Return the [X, Y] coordinate for the center point of the cell that contains the specified text.  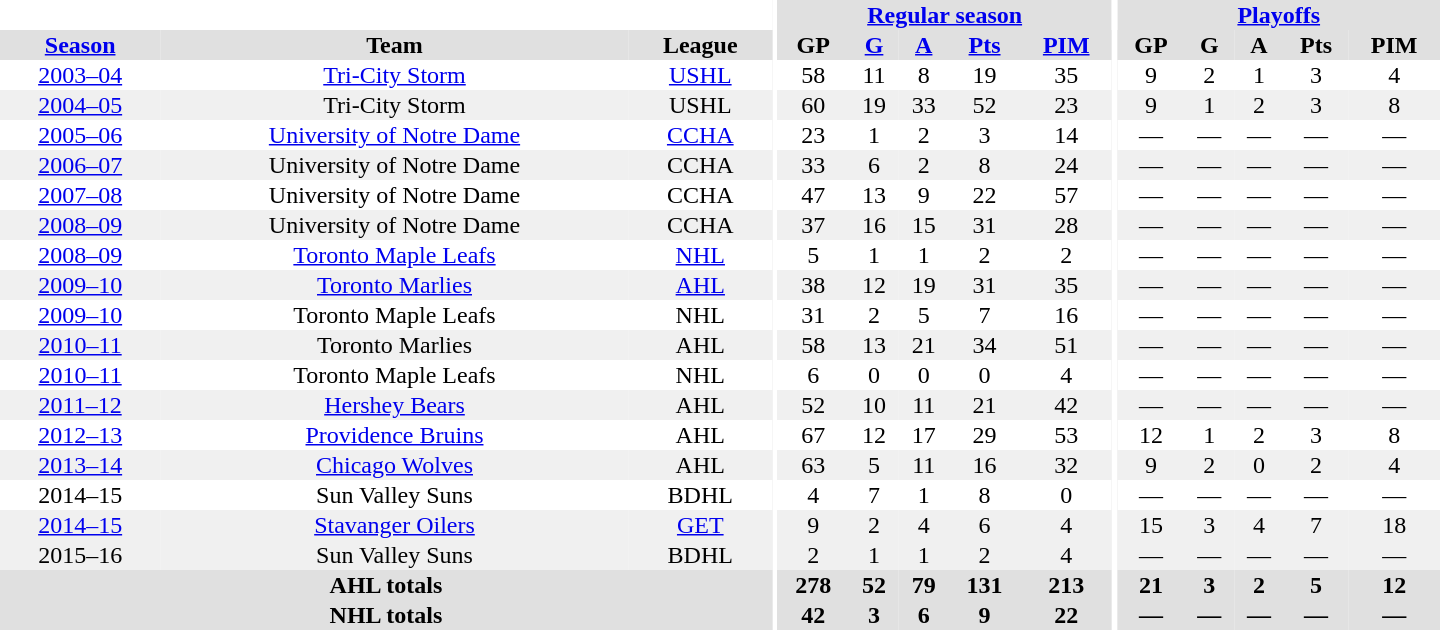
Providence Bruins [394, 435]
2003–04 [80, 75]
GET [700, 525]
57 [1066, 195]
Regular season [944, 15]
79 [924, 585]
League [700, 45]
34 [985, 345]
Chicago Wolves [394, 465]
2006–07 [80, 165]
53 [1066, 435]
24 [1066, 165]
51 [1066, 345]
Stavanger Oilers [394, 525]
131 [985, 585]
213 [1066, 585]
37 [813, 225]
38 [813, 285]
2015–16 [80, 555]
2005–06 [80, 135]
29 [985, 435]
67 [813, 435]
Season [80, 45]
AHL totals [386, 585]
Hershey Bears [394, 405]
18 [1394, 525]
17 [924, 435]
47 [813, 195]
2011–12 [80, 405]
Playoffs [1278, 15]
28 [1066, 225]
2007–08 [80, 195]
2012–13 [80, 435]
2004–05 [80, 105]
14 [1066, 135]
NHL totals [386, 615]
32 [1066, 465]
63 [813, 465]
60 [813, 105]
10 [874, 405]
2013–14 [80, 465]
278 [813, 585]
Team [394, 45]
